Output the [x, y] coordinate of the center of the cell containing the given text.  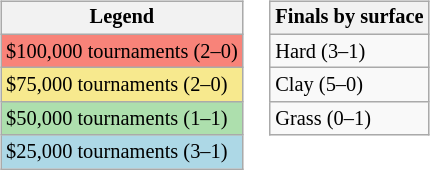
$100,000 tournaments (2–0) [122, 51]
Finals by surface [349, 18]
Legend [122, 18]
$75,000 tournaments (2–0) [122, 85]
$25,000 tournaments (3–1) [122, 152]
$50,000 tournaments (1–1) [122, 119]
Grass (0–1) [349, 119]
Hard (3–1) [349, 51]
Clay (5–0) [349, 85]
